Detect which cell encompasses the target text, then output its (X, Y) center coordinate. 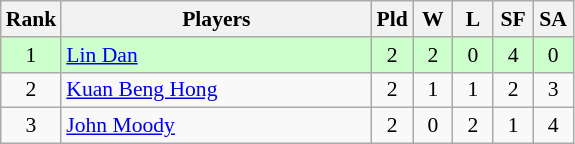
Lin Dan (216, 55)
John Moody (216, 126)
SA (553, 19)
Players (216, 19)
Pld (392, 19)
SF (513, 19)
Rank (32, 19)
Kuan Beng Hong (216, 90)
L (473, 19)
W (433, 19)
